Identify which cell holds the provided text, then report its (x, y) central coordinate. 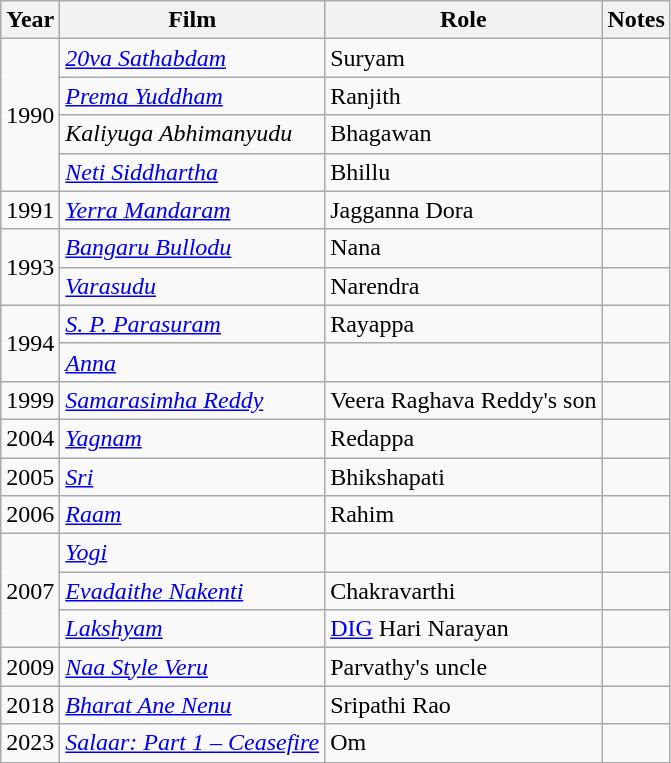
DIG Hari Narayan (464, 629)
Bhagawan (464, 134)
Sri (192, 477)
Yerra Mandaram (192, 210)
Naa Style Veru (192, 667)
Nana (464, 248)
Narendra (464, 286)
Varasudu (192, 286)
Anna (192, 362)
2006 (30, 515)
Rayappa (464, 324)
Chakravarthi (464, 591)
1990 (30, 115)
Prema Yuddham (192, 96)
Lakshyam (192, 629)
Parvathy's uncle (464, 667)
2007 (30, 591)
Evadaithe Nakenti (192, 591)
Bharat Ane Nenu (192, 705)
20va Sathabdam (192, 58)
1999 (30, 400)
2023 (30, 743)
2005 (30, 477)
Veera Raghava Reddy's son (464, 400)
2004 (30, 438)
Ranjith (464, 96)
1994 (30, 343)
Redappa (464, 438)
1991 (30, 210)
Samarasimha Reddy (192, 400)
Raam (192, 515)
Rahim (464, 515)
Sripathi Rao (464, 705)
Yagnam (192, 438)
Jagganna Dora (464, 210)
Yogi (192, 553)
Kaliyuga Abhimanyudu (192, 134)
1993 (30, 267)
S. P. Parasuram (192, 324)
Role (464, 20)
Om (464, 743)
Neti Siddhartha (192, 172)
Bangaru Bullodu (192, 248)
Notes (636, 20)
Year (30, 20)
Suryam (464, 58)
2009 (30, 667)
Film (192, 20)
Bhillu (464, 172)
Salaar: Part 1 – Ceasefire (192, 743)
2018 (30, 705)
Bhikshapati (464, 477)
